Locate the cell with the specified text and output its [X, Y] center coordinate. 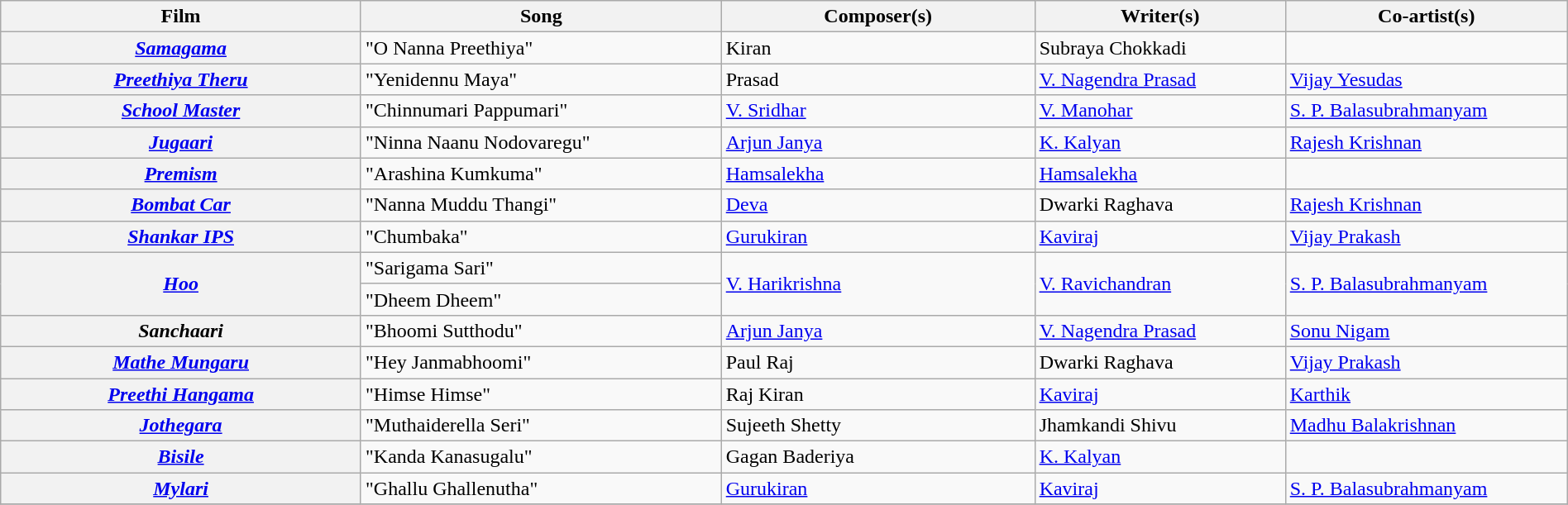
Mylari [181, 488]
"Sarigama Sari" [541, 268]
Jugaari [181, 142]
Subraya Chokkadi [1159, 48]
Song [541, 17]
Co-artist(s) [1426, 17]
"Kanda Kanasugalu" [541, 457]
V. Harikrishna [878, 283]
"Muthaiderella Seri" [541, 426]
"Nanna Muddu Thangi" [541, 205]
"Yenidennu Maya" [541, 79]
Mathe Mungaru [181, 362]
Paul Raj [878, 362]
Bisile [181, 457]
Writer(s) [1159, 17]
"Chumbaka" [541, 236]
Jhamkandi Shivu [1159, 426]
School Master [181, 111]
Kiran [878, 48]
"Chinnumari Pappumari" [541, 111]
"Ninna Naanu Nodovaregu" [541, 142]
Prasad [878, 79]
Bombat Car [181, 205]
Hoo [181, 283]
Deva [878, 205]
Sujeeth Shetty [878, 426]
Raj Kiran [878, 394]
Film [181, 17]
Sonu Nigam [1426, 331]
Jothegara [181, 426]
"Ghallu Ghallenutha" [541, 488]
Composer(s) [878, 17]
Madhu Balakrishnan [1426, 426]
"Hey Janmabhoomi" [541, 362]
Preethiya Theru [181, 79]
V. Manohar [1159, 111]
Premism [181, 174]
V. Sridhar [878, 111]
"O Nanna Preethiya" [541, 48]
Gagan Baderiya [878, 457]
Sanchaari [181, 331]
V. Ravichandran [1159, 283]
Preethi Hangama [181, 394]
Shankar IPS [181, 236]
"Dheem Dheem" [541, 299]
"Himse Himse" [541, 394]
Karthik [1426, 394]
"Arashina Kumkuma" [541, 174]
Vijay Yesudas [1426, 79]
Samagama [181, 48]
"Bhoomi Sutthodu" [541, 331]
